Determine the (X, Y) coordinate at the center of the cell enclosing the given text.  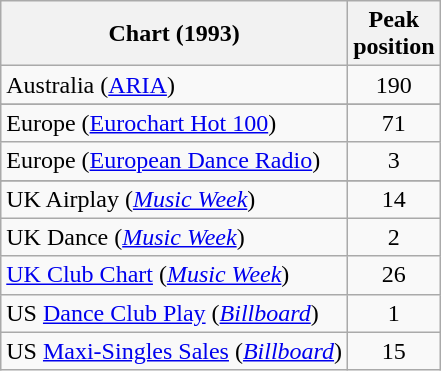
US Dance Club Play (Billboard) (174, 313)
2 (394, 237)
3 (394, 161)
Australia (ARIA) (174, 85)
26 (394, 275)
UK Club Chart (Music Week) (174, 275)
Europe (European Dance Radio) (174, 161)
15 (394, 351)
Chart (1993) (174, 34)
14 (394, 199)
190 (394, 85)
UK Dance (Music Week) (174, 237)
1 (394, 313)
71 (394, 123)
US Maxi-Singles Sales (Billboard) (174, 351)
UK Airplay (Music Week) (174, 199)
Peakposition (394, 34)
Europe (Eurochart Hot 100) (174, 123)
